Find where the given text appears and provide that cell's center as [x, y] coordinate. 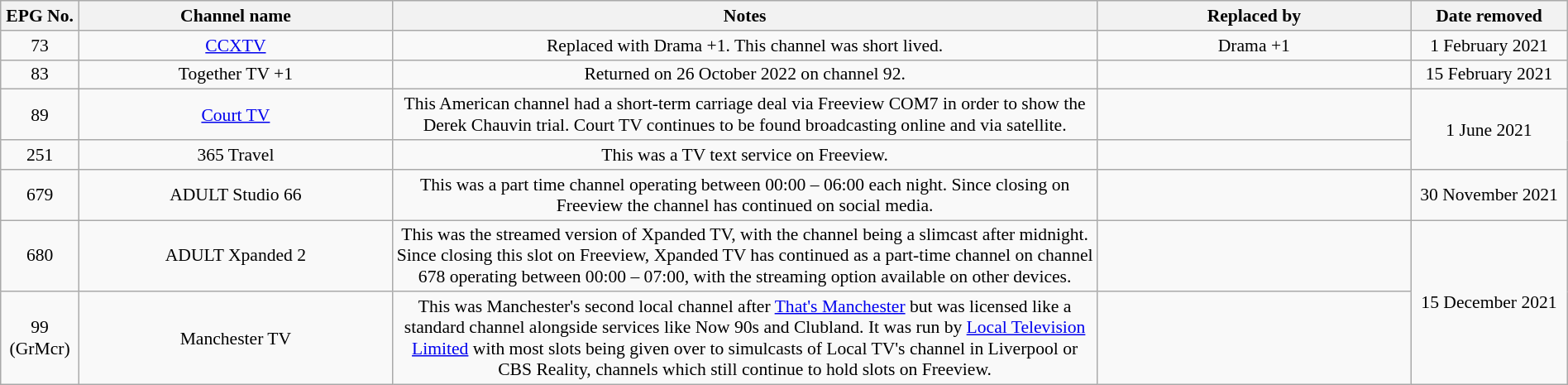
15 December 2021 [1489, 303]
Drama +1 [1254, 46]
Replaced with Drama +1. This channel was short lived. [744, 46]
73 [40, 46]
Manchester TV [235, 339]
Replaced by [1254, 16]
15 February 2021 [1489, 75]
365 Travel [235, 155]
1 June 2021 [1489, 129]
Together TV +1 [235, 75]
Returned on 26 October 2022 on channel 92. [744, 75]
680 [40, 257]
This was a part time channel operating between 00:00 – 06:00 each night. Since closing on Freeview the channel has continued on social media. [744, 195]
Court TV [235, 114]
This was a TV text service on Freeview. [744, 155]
1 February 2021 [1489, 46]
ADULT Xpanded 2 [235, 257]
CCXTV [235, 46]
ADULT Studio 66 [235, 195]
Notes [744, 16]
679 [40, 195]
89 [40, 114]
83 [40, 75]
30 November 2021 [1489, 195]
EPG No. [40, 16]
251 [40, 155]
Date removed [1489, 16]
99 (GrMcr) [40, 339]
Channel name [235, 16]
